Identify which cell holds the provided text, then report its (x, y) central coordinate. 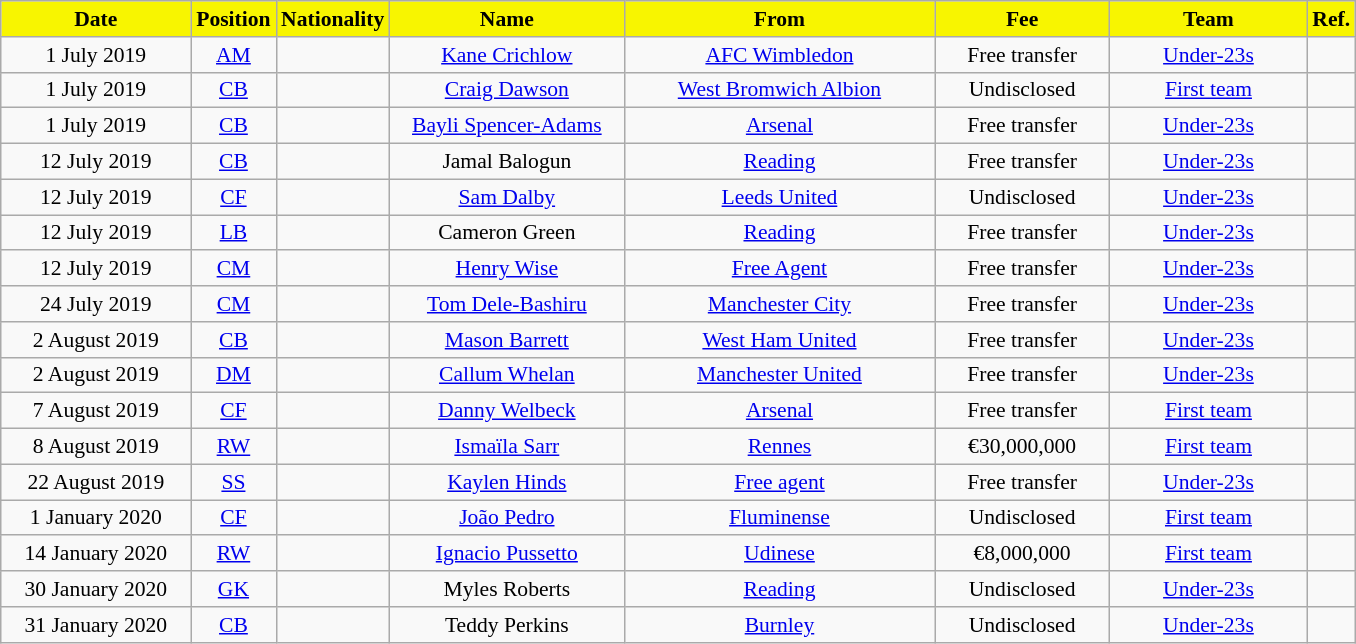
Manchester City (779, 304)
Manchester United (779, 375)
West Ham United (779, 340)
Henry Wise (506, 269)
AM (234, 55)
Position (234, 19)
Bayli Spencer-Adams (506, 126)
Sam Dalby (506, 197)
Cameron Green (506, 233)
Udinese (779, 554)
7 August 2019 (96, 411)
€30,000,000 (1022, 447)
22 August 2019 (96, 482)
Kaylen Hinds (506, 482)
31 January 2020 (96, 625)
Danny Welbeck (506, 411)
Myles Roberts (506, 589)
DM (234, 375)
Team (1209, 19)
Jamal Balogun (506, 162)
Leeds United (779, 197)
Name (506, 19)
Burnley (779, 625)
24 July 2019 (96, 304)
14 January 2020 (96, 554)
Craig Dawson (506, 90)
LB (234, 233)
Nationality (332, 19)
Mason Barrett (506, 340)
Ignacio Pussetto (506, 554)
Teddy Perkins (506, 625)
GK (234, 589)
30 January 2020 (96, 589)
1 January 2020 (96, 518)
Kane Crichlow (506, 55)
Fluminense (779, 518)
Free agent (779, 482)
AFC Wimbledon (779, 55)
€8,000,000 (1022, 554)
SS (234, 482)
Fee (1022, 19)
Free Agent (779, 269)
West Bromwich Albion (779, 90)
Ismaïla Sarr (506, 447)
Rennes (779, 447)
Tom Dele-Bashiru (506, 304)
Date (96, 19)
From (779, 19)
8 August 2019 (96, 447)
Callum Whelan (506, 375)
João Pedro (506, 518)
Ref. (1331, 19)
